Capture the cell that displays the provided text and extract its (x, y) central coordinate. 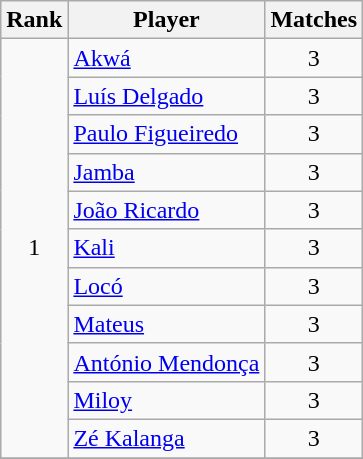
Kali (166, 248)
Akwá (166, 58)
Jamba (166, 172)
Mateus (166, 324)
Locó (166, 286)
Matches (314, 20)
Rank (34, 20)
Miloy (166, 400)
1 (34, 248)
João Ricardo (166, 210)
António Mendonça (166, 362)
Paulo Figueiredo (166, 134)
Zé Kalanga (166, 438)
Player (166, 20)
Luís Delgado (166, 96)
